Provide the (X, Y) coordinate of the cell's center where the given text is located.  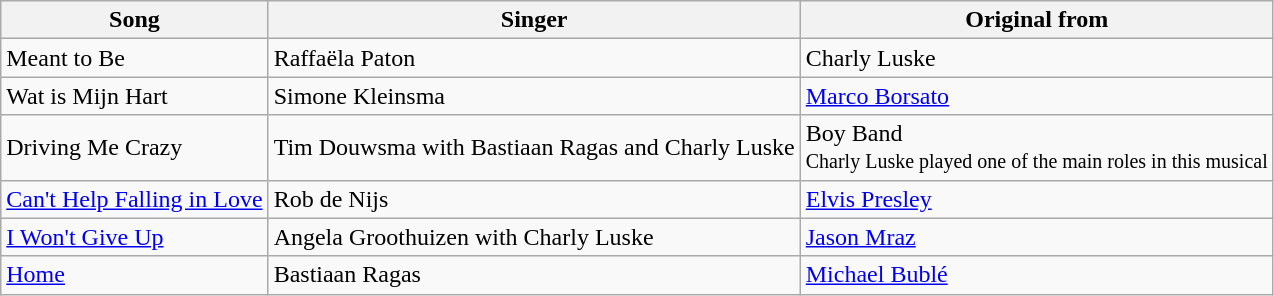
Raffaëla Paton (534, 58)
Tim Douwsma with Bastiaan Ragas and Charly Luske (534, 148)
Rob de Nijs (534, 199)
Charly Luske (1036, 58)
Angela Groothuizen with Charly Luske (534, 237)
Marco Borsato (1036, 96)
Michael Bublé (1036, 275)
Song (134, 20)
Home (134, 275)
Singer (534, 20)
Can't Help Falling in Love (134, 199)
Elvis Presley (1036, 199)
Boy BandCharly Luske played one of the main roles in this musical (1036, 148)
Bastiaan Ragas (534, 275)
I Won't Give Up (134, 237)
Original from (1036, 20)
Jason Mraz (1036, 237)
Driving Me Crazy (134, 148)
Simone Kleinsma (534, 96)
Wat is Mijn Hart (134, 96)
Meant to Be (134, 58)
